Scan for the cell matching the given text and deliver its (X, Y) coordinate at center. 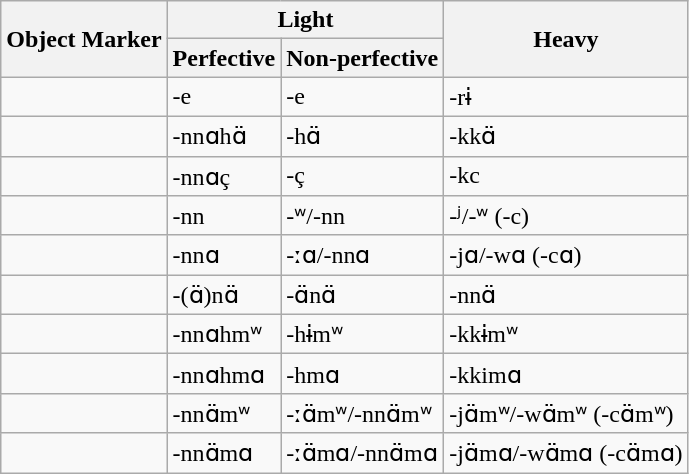
-ːɑ/-nnɑ (362, 255)
-kkɨmʷ (566, 334)
-ːɑ̈mɑ/-nnɑ̈mɑ (362, 453)
-hmɑ (362, 374)
-nnɑhɑ̈ (224, 136)
-jɑ̈mʷ/-wɑ̈mʷ (-cɑ̈mʷ) (566, 413)
-rɨ (566, 97)
-ʲ/-ʷ (-c) (566, 216)
-hɑ̈ (362, 136)
-kkimɑ (566, 374)
Light (306, 20)
-kkɑ̈ (566, 136)
-ɑ̈nɑ̈ (362, 295)
-nnɑ̈mɑ (224, 453)
-jɑ/-wɑ (-cɑ) (566, 255)
-nnɑhmɑ (224, 374)
-ːɑ̈mʷ/-nnɑ̈mʷ (362, 413)
-hɨmʷ (362, 334)
-nnɑ̈ (566, 295)
-kc (566, 176)
-(ɑ̈)nɑ̈ (224, 295)
-jɑ̈mɑ/-wɑ̈mɑ (-cɑ̈mɑ) (566, 453)
-nnɑ̈mʷ (224, 413)
-nn (224, 216)
-nnɑç (224, 176)
-ʷ/-nn (362, 216)
Non-perfective (362, 58)
Perfective (224, 58)
Heavy (566, 39)
-nnɑhmʷ (224, 334)
Object Marker (84, 39)
-nnɑ (224, 255)
-ç (362, 176)
